Output the (X, Y) coordinate of the center of the cell containing the given text.  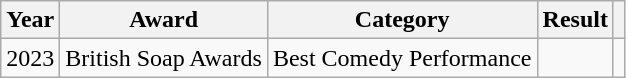
Best Comedy Performance (402, 58)
British Soap Awards (164, 58)
Award (164, 20)
Result (575, 20)
Category (402, 20)
2023 (30, 58)
Year (30, 20)
